Search for the cell housing the specified text and yield its [x, y] center coordinate. 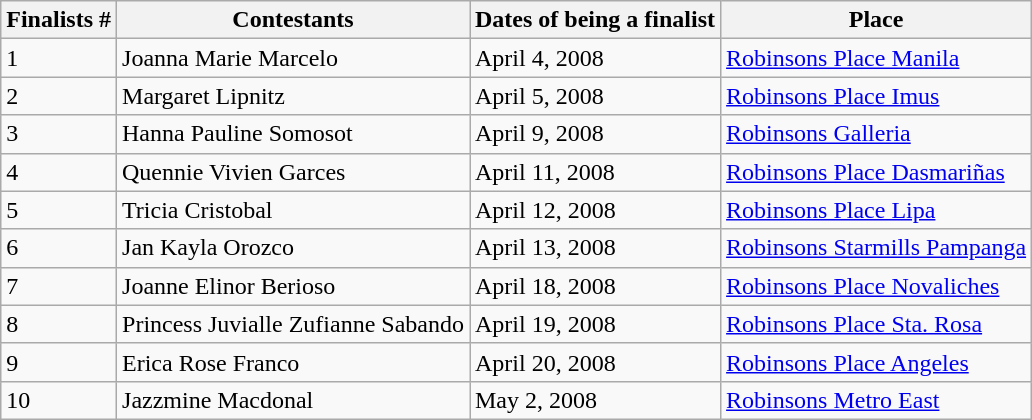
10 [59, 400]
Robinsons Place Manila [876, 58]
Joanne Elinor Berioso [294, 286]
Contestants [294, 20]
3 [59, 134]
Robinsons Galleria [876, 134]
Robinsons Place Sta. Rosa [876, 324]
Princess Juvialle Zufianne Sabando [294, 324]
4 [59, 172]
April 11, 2008 [596, 172]
Robinsons Metro East [876, 400]
Robinsons Place Novaliches [876, 286]
April 20, 2008 [596, 362]
8 [59, 324]
Tricia Cristobal [294, 210]
Robinsons Place Dasmariñas [876, 172]
Robinsons Starmills Pampanga [876, 248]
1 [59, 58]
Robinsons Place Lipa [876, 210]
May 2, 2008 [596, 400]
Robinsons Place Imus [876, 96]
9 [59, 362]
April 19, 2008 [596, 324]
Jan Kayla Orozco [294, 248]
5 [59, 210]
April 12, 2008 [596, 210]
April 9, 2008 [596, 134]
Joanna Marie Marcelo [294, 58]
Margaret Lipnitz [294, 96]
7 [59, 286]
6 [59, 248]
Quennie Vivien Garces [294, 172]
Hanna Pauline Somosot [294, 134]
April 13, 2008 [596, 248]
2 [59, 96]
Erica Rose Franco [294, 362]
April 18, 2008 [596, 286]
April 4, 2008 [596, 58]
Place [876, 20]
April 5, 2008 [596, 96]
Dates of being a finalist [596, 20]
Jazzmine Macdonal [294, 400]
Robinsons Place Angeles [876, 362]
Finalists # [59, 20]
